From the cell containing the given text, extract its center point as [x, y] coordinate. 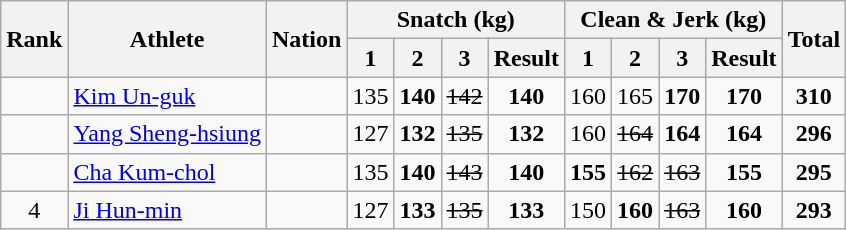
Ji Hun-min [168, 210]
Total [814, 39]
295 [814, 172]
4 [34, 210]
310 [814, 96]
Cha Kum-chol [168, 172]
Rank [34, 39]
Snatch (kg) [456, 20]
162 [636, 172]
Kim Un-guk [168, 96]
165 [636, 96]
Yang Sheng-hsiung [168, 134]
Athlete [168, 39]
143 [464, 172]
293 [814, 210]
142 [464, 96]
150 [588, 210]
Clean & Jerk (kg) [674, 20]
Nation [307, 39]
296 [814, 134]
